Provide the [x, y] coordinate of the cell's center where the given text is located.  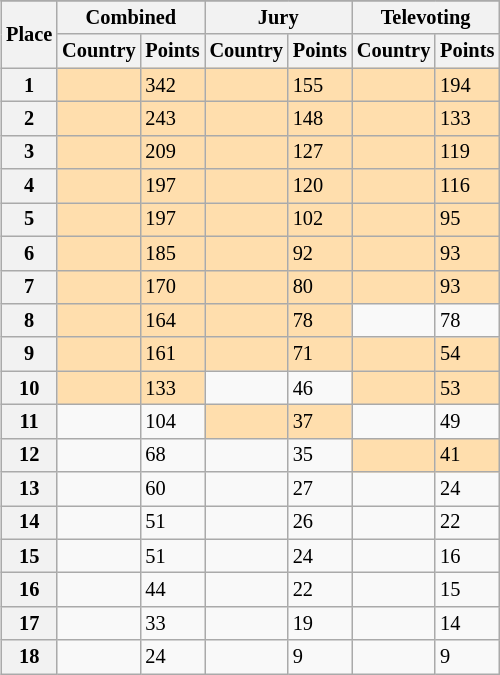
12 [29, 455]
Place [29, 34]
17 [29, 624]
148 [320, 119]
27 [320, 489]
5 [29, 220]
35 [320, 455]
10 [29, 388]
33 [172, 624]
26 [320, 523]
8 [29, 321]
37 [320, 422]
209 [172, 152]
1 [29, 85]
Jury [278, 18]
7 [29, 287]
6 [29, 253]
41 [467, 455]
13 [29, 489]
185 [172, 253]
95 [467, 220]
104 [172, 422]
68 [172, 455]
11 [29, 422]
Combined [130, 18]
Televoting [426, 18]
194 [467, 85]
49 [467, 422]
54 [467, 354]
127 [320, 152]
19 [320, 624]
18 [29, 657]
164 [172, 321]
71 [320, 354]
44 [172, 590]
155 [320, 85]
60 [172, 489]
92 [320, 253]
120 [320, 186]
116 [467, 186]
53 [467, 388]
119 [467, 152]
170 [172, 287]
161 [172, 354]
3 [29, 152]
243 [172, 119]
2 [29, 119]
4 [29, 186]
46 [320, 388]
342 [172, 85]
80 [320, 287]
102 [320, 220]
